Search for the cell housing the specified text and yield its (X, Y) center coordinate. 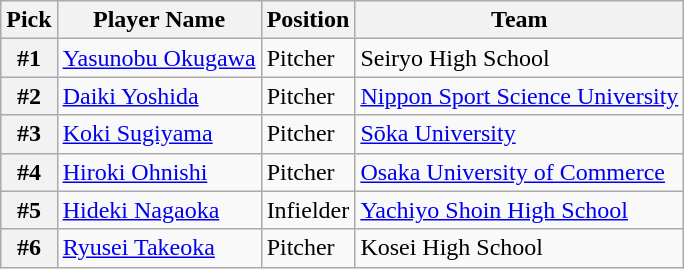
Hiroki Ohnishi (159, 172)
Position (308, 20)
Osaka University of Commerce (520, 172)
Yachiyo Shoin High School (520, 210)
Nippon Sport Science University (520, 96)
Player Name (159, 20)
Infielder (308, 210)
#5 (29, 210)
Daiki Yoshida (159, 96)
Sōka University (520, 134)
Pick (29, 20)
Yasunobu Okugawa (159, 58)
Team (520, 20)
#6 (29, 248)
Seiryo High School (520, 58)
Hideki Nagaoka (159, 210)
#2 (29, 96)
#1 (29, 58)
#4 (29, 172)
Ryusei Takeoka (159, 248)
Kosei High School (520, 248)
#3 (29, 134)
Koki Sugiyama (159, 134)
